For the text-containing cell, return its midpoint in [x, y] coordinate format. 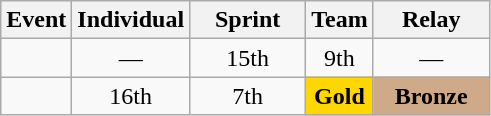
Sprint [248, 20]
9th [340, 58]
Gold [340, 96]
Relay [431, 20]
Event [36, 20]
Bronze [431, 96]
Team [340, 20]
15th [248, 58]
16th [131, 96]
7th [248, 96]
Individual [131, 20]
